Capture the cell that displays the provided text and extract its [x, y] central coordinate. 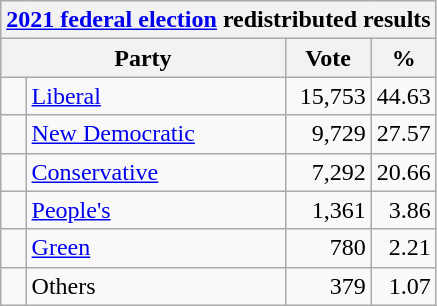
Green [156, 248]
9,729 [328, 134]
New Democratic [156, 134]
Liberal [156, 96]
Others [156, 286]
379 [328, 286]
7,292 [328, 172]
% [404, 58]
1,361 [328, 210]
2021 federal election redistributed results [218, 20]
1.07 [404, 286]
2.21 [404, 248]
27.57 [404, 134]
Party [143, 58]
Conservative [156, 172]
People's [156, 210]
20.66 [404, 172]
3.86 [404, 210]
44.63 [404, 96]
15,753 [328, 96]
Vote [328, 58]
780 [328, 248]
